Extract the [X, Y] coordinate from the center of the cell holding the provided text.  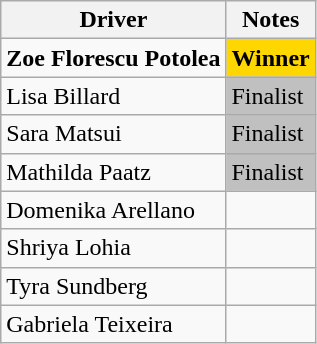
Tyra Sundberg [114, 286]
Winner [270, 58]
Gabriela Teixeira [114, 324]
Shriya Lohia [114, 248]
Mathilda Paatz [114, 172]
Sara Matsui [114, 134]
Notes [270, 20]
Lisa Billard [114, 96]
Zoe Florescu Potolea [114, 58]
Driver [114, 20]
Domenika Arellano [114, 210]
